Return (x, y) of the center of cell containing provided text 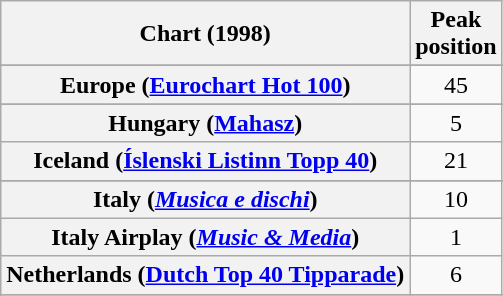
21 (456, 161)
Peakposition (456, 34)
1 (456, 237)
Italy (Musica e dischi) (206, 199)
Europe (Eurochart Hot 100) (206, 85)
Netherlands (Dutch Top 40 Tipparade) (206, 275)
Chart (1998) (206, 34)
45 (456, 85)
Italy Airplay (Music & Media) (206, 237)
Iceland (Íslenski Listinn Topp 40) (206, 161)
Hungary (Mahasz) (206, 123)
5 (456, 123)
10 (456, 199)
6 (456, 275)
